For the text-containing cell, return its midpoint in (x, y) coordinate format. 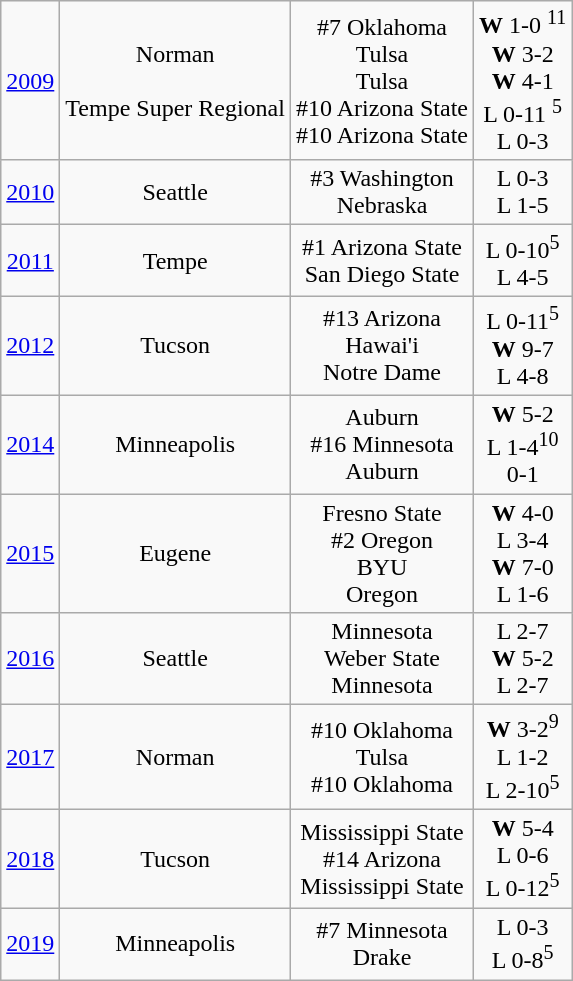
2009 (30, 80)
W 1-0 11W 3-2W 4-1L 0-11 5L 0-3 (523, 80)
2017 (30, 758)
2019 (30, 944)
Fresno State#2 OregonBYUOregon (382, 554)
Eugene (176, 554)
W 5-4L 0-6L 0-125 (523, 860)
2018 (30, 860)
Mississippi State#14 ArizonaMississippi State (382, 860)
2012 (30, 346)
Auburn#16 MinnesotaAuburn (382, 444)
L 0-115W 9-7L 4-8 (523, 346)
#7 MinnesotaDrake (382, 944)
MinnesotaWeber StateMinnesota (382, 659)
2016 (30, 659)
Norman (176, 758)
W 3-29L 1-2L 2-105 (523, 758)
#3 WashingtonNebraska (382, 192)
L 0-3L 0-85 (523, 944)
L 0-105L 4-5 (523, 261)
L 2-7W 5-2L 2-7 (523, 659)
#7 OklahomaTulsaTulsa#10 Arizona State#10 Arizona State (382, 80)
W 5-2L 1-4100-1 (523, 444)
#1 Arizona StateSan Diego State (382, 261)
2011 (30, 261)
2010 (30, 192)
2015 (30, 554)
L 0-3L 1-5 (523, 192)
W 4-0L 3-4W 7-0L 1-6 (523, 554)
2014 (30, 444)
NormanTempe Super Regional (176, 80)
#10 OklahomaTulsa#10 Oklahoma (382, 758)
#13 ArizonaHawai'iNotre Dame (382, 346)
Tempe (176, 261)
